Extract the [x, y] coordinate from the center of the cell holding the provided text.  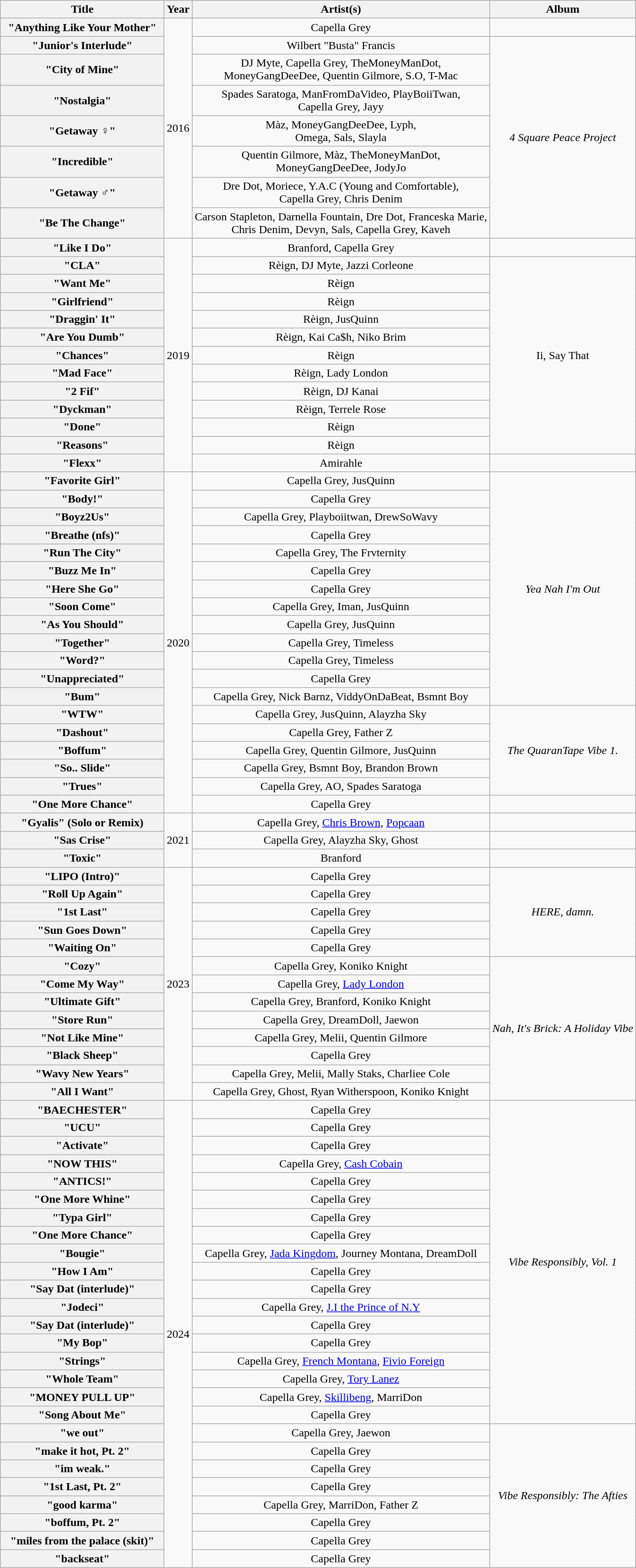
Capella Grey, The Frvternity [341, 553]
"As You Should" [82, 625]
2019 [178, 355]
"Not Like Mine" [82, 1038]
Capella Grey, JusQuinn, Alayzha Sky [341, 714]
Capella Grey, Koniko Knight [341, 966]
"Body!" [82, 499]
"Come My Way" [82, 984]
Capella Grey, Ghost, Ryan Witherspoon, Koniko Knight [341, 1091]
Rèign, Kai Ca$h, Niko Brim [341, 337]
"All I Want" [82, 1091]
4 Square Peace Project [563, 137]
"Done" [82, 427]
Quentin Gilmore, Màz, TheMoneyManDot, MoneyGangDeeDee, JodyJo [341, 161]
"good karma" [82, 1505]
"1st Last" [82, 912]
"Here She Go" [82, 588]
Nah, It's Brick: A Holiday Vibe [563, 1029]
"Like I Do" [82, 247]
Capella Grey, Tory Lanez [341, 1379]
"Soon Come" [82, 607]
"BAECHESTER" [82, 1109]
"Getaway ♂" [82, 193]
Capella Grey, Alayzha Sky, Ghost [341, 840]
"NOW THIS" [82, 1163]
Capella Grey, Chris Brown, Popcaan [341, 822]
Capella Grey, Skillibeng, MarriDon [341, 1397]
"Wavy New Years" [82, 1073]
"Boyz2Us" [82, 517]
2016 [178, 128]
"Chances" [82, 355]
Spades Saratoga, ManFromDaVideo, PlayBoiiTwan, Capella Grey, Jayy [341, 100]
"Gyalis" (Solo or Remix) [82, 822]
"UCU" [82, 1127]
Branford [341, 858]
"Girlfriend" [82, 302]
"im weak." [82, 1469]
"backseat" [82, 1559]
"ANTICS!" [82, 1182]
"Jodeci" [82, 1307]
Capella Grey, Quentin Gilmore, JusQuinn [341, 750]
2020 [178, 643]
Capella Grey, AO, Spades Saratoga [341, 786]
Rèign, Lady London [341, 373]
"Be The Change" [82, 223]
"1st Last, Pt. 2" [82, 1487]
Wilbert "Busta" Francis [341, 45]
Title [82, 9]
Capella Grey, MarriDon, Father Z [341, 1505]
"Run The City" [82, 553]
Capella Grey, Bsmnt Boy, Brandon Brown [341, 768]
"One More Whine" [82, 1199]
Artist(s) [341, 9]
"Song About Me" [82, 1415]
Amirahle [341, 463]
"Ultimate Gift" [82, 1002]
Capella Grey, French Montana, Fivio Foreign [341, 1361]
"Trues" [82, 786]
"CLA" [82, 265]
"Reasons" [82, 445]
"Roll Up Again" [82, 894]
The QuaranTape Vibe 1. [563, 750]
"Mad Face" [82, 373]
"LIPO (Intro)" [82, 876]
"Black Sheep" [82, 1056]
Capella Grey, Jaewon [341, 1433]
"Together" [82, 643]
"Breathe (nfs)" [82, 535]
"So.. Slide" [82, 768]
"WTW" [82, 714]
Vibe Responsibly: The Afties [563, 1495]
2024 [178, 1334]
Capella Grey, Nick Barnz, ViddyOnDaBeat, Bsmnt Boy [341, 696]
2021 [178, 840]
Capella Grey, Branford, Koniko Knight [341, 1002]
Capella Grey, DreamDoll, Jaewon [341, 1020]
"Anything Like Your Mother" [82, 27]
"Dyckman" [82, 409]
"My Bop" [82, 1343]
"Word?" [82, 661]
Rèign, DJ Myte, Jazzi Corleone [341, 265]
Rèign, JusQuinn [341, 319]
"Activate" [82, 1145]
HERE, damn. [563, 912]
Capella Grey, Father Z [341, 732]
Capella Grey, Cash Cobain [341, 1163]
"Junior's Interlude" [82, 45]
Dre Dot, Moriece, Y.A.C (Young and Comfortable), Capella Grey, Chris Denim [341, 193]
"miles from the palace (skit)" [82, 1541]
Year [178, 9]
"Want Me" [82, 283]
"Boffum" [82, 750]
"Typa Girl" [82, 1217]
Vibe Responsibly, Vol. 1 [563, 1262]
"How I Am" [82, 1271]
"we out" [82, 1433]
DJ Myte, Capella Grey, TheMoneyManDot, MoneyGangDeeDee, Quentin Gilmore, S.O, T-Mac [341, 70]
"Buzz Me In" [82, 570]
"City of Mine" [82, 70]
"Unappreciated" [82, 679]
"Bougie" [82, 1253]
"Nostalgia" [82, 100]
"2 Fif" [82, 391]
"Getaway ♀" [82, 131]
"Store Run" [82, 1020]
"Toxic" [82, 858]
"Sas Crise" [82, 840]
Capella Grey, Iman, JusQuinn [341, 607]
"Incredible" [82, 161]
"Cozy" [82, 966]
2023 [178, 984]
Capella Grey, Melii, Mally Staks, Charliee Cole [341, 1073]
"Favorite Girl" [82, 481]
Màz, MoneyGangDeeDee, Lyph, Omega, Sals, Slayla [341, 131]
"MONEY PULL UP" [82, 1397]
Capella Grey, Melii, Quentin Gilmore [341, 1038]
"Waiting On" [82, 948]
Album [563, 9]
"Strings" [82, 1361]
Capella Grey, Playboiitwan, DrewSoWavy [341, 517]
"Sun Goes Down" [82, 930]
"boffum, Pt. 2" [82, 1523]
Capella Grey, Lady London [341, 984]
Ii, Say That [563, 355]
"Flexx" [82, 463]
"Whole Team" [82, 1379]
Rèign, Terrele Rose [341, 409]
"Bum" [82, 696]
Branford, Capella Grey [341, 247]
Carson Stapleton, Darnella Fountain, Dre Dot, Franceska Marie, Chris Denim, Devyn, Sals, Capella Grey, Kaveh [341, 223]
"Are You Dumb" [82, 337]
Capella Grey, Jada Kingdom, Journey Montana, DreamDoll [341, 1253]
Capella Grey, J.I the Prince of N.Y [341, 1307]
"make it hot, Pt. 2" [82, 1451]
"Draggin' It" [82, 319]
Rèign, DJ Kanai [341, 391]
Yea Nah I'm Out [563, 589]
"Dashout" [82, 732]
